Return the [x, y] coordinate for the center point of the cell that contains the specified text.  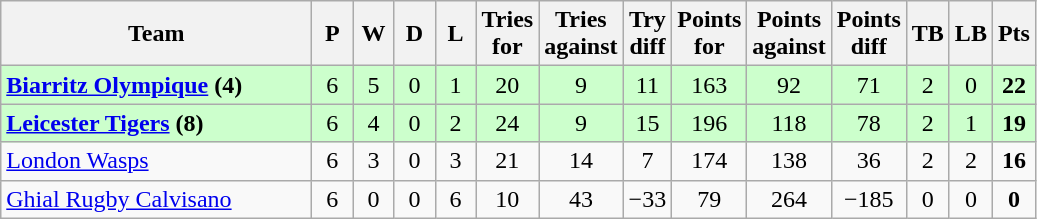
196 [710, 123]
20 [508, 85]
14 [581, 161]
Team [156, 34]
Leicester Tigers (8) [156, 123]
16 [1014, 161]
138 [789, 161]
10 [508, 199]
22 [1014, 85]
Points against [789, 34]
L [456, 34]
43 [581, 199]
Tries against [581, 34]
92 [789, 85]
Ghial Rugby Calvisano [156, 199]
Biarritz Olympique (4) [156, 85]
36 [868, 161]
79 [710, 199]
78 [868, 123]
Tries for [508, 34]
174 [710, 161]
LB [970, 34]
15 [648, 123]
264 [789, 199]
Try diff [648, 34]
24 [508, 123]
London Wasps [156, 161]
D [414, 34]
4 [374, 123]
−33 [648, 199]
7 [648, 161]
19 [1014, 123]
118 [789, 123]
71 [868, 85]
163 [710, 85]
P [332, 34]
Points diff [868, 34]
Pts [1014, 34]
5 [374, 85]
11 [648, 85]
21 [508, 161]
−185 [868, 199]
Points for [710, 34]
TB [928, 34]
W [374, 34]
